Locate the cell with the specified text and output its (X, Y) center coordinate. 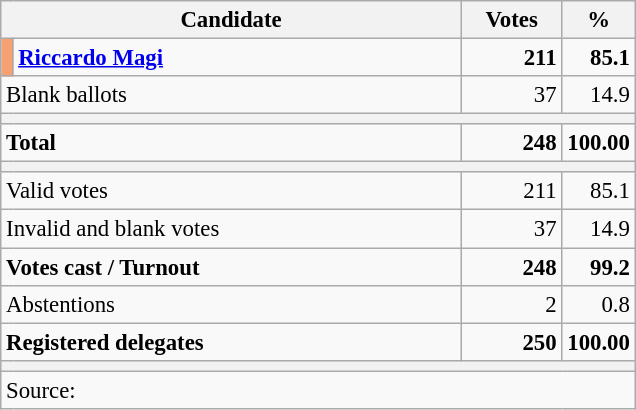
% (598, 20)
Riccardo Magi (237, 58)
Registered delegates (232, 342)
Source: (318, 390)
Invalid and blank votes (232, 229)
250 (512, 342)
Candidate (232, 20)
Votes cast / Turnout (232, 267)
0.8 (598, 304)
Valid votes (232, 191)
Blank ballots (232, 95)
99.2 (598, 267)
Total (232, 143)
Votes (512, 20)
Abstentions (232, 304)
2 (512, 304)
